Provide the (x, y) coordinate of the cell's center where the given text is located.  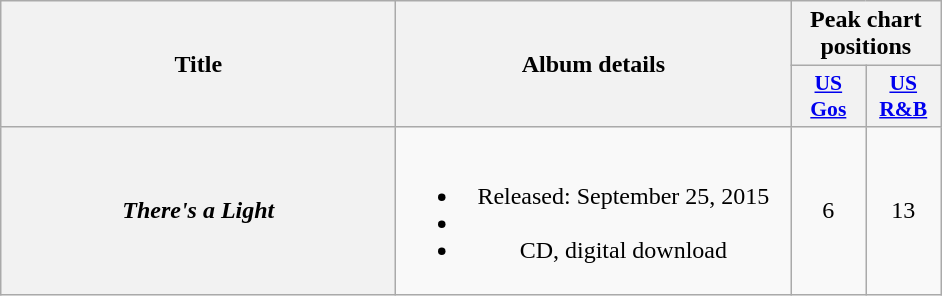
There's a Light (198, 210)
6 (828, 210)
Album details (594, 64)
USR&B (904, 96)
13 (904, 210)
Released: September 25, 2015CD, digital download (594, 210)
Title (198, 64)
Peak chart positions (866, 34)
USGos (828, 96)
